Search for the cell housing the specified text and yield its (X, Y) center coordinate. 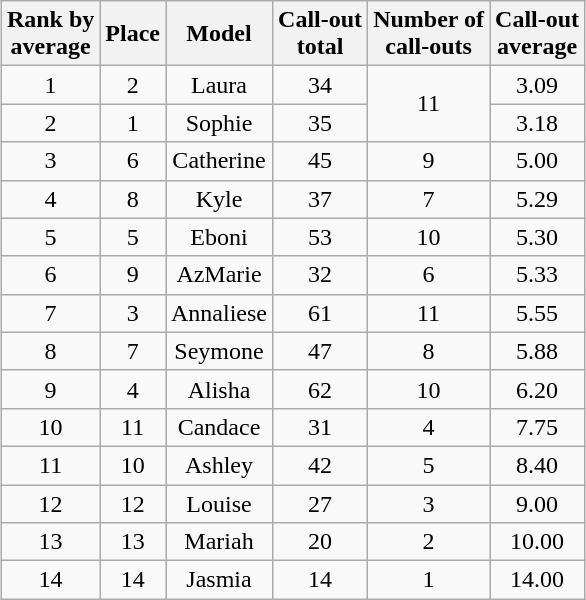
Kyle (220, 199)
37 (320, 199)
Candace (220, 427)
61 (320, 313)
Ashley (220, 465)
35 (320, 123)
Call-outaverage (538, 34)
Eboni (220, 237)
Jasmia (220, 580)
20 (320, 542)
Mariah (220, 542)
5.88 (538, 351)
Number ofcall-outs (429, 34)
Seymone (220, 351)
34 (320, 85)
Sophie (220, 123)
Model (220, 34)
47 (320, 351)
AzMarie (220, 275)
Catherine (220, 161)
5.55 (538, 313)
53 (320, 237)
45 (320, 161)
Alisha (220, 389)
3.18 (538, 123)
32 (320, 275)
27 (320, 503)
Louise (220, 503)
3.09 (538, 85)
10.00 (538, 542)
Rank byaverage (50, 34)
5.29 (538, 199)
Laura (220, 85)
9.00 (538, 503)
6.20 (538, 389)
42 (320, 465)
5.33 (538, 275)
8.40 (538, 465)
Annaliese (220, 313)
5.00 (538, 161)
Call-outtotal (320, 34)
7.75 (538, 427)
5.30 (538, 237)
14.00 (538, 580)
62 (320, 389)
31 (320, 427)
Place (133, 34)
